Search for the cell housing the specified text and yield its (x, y) center coordinate. 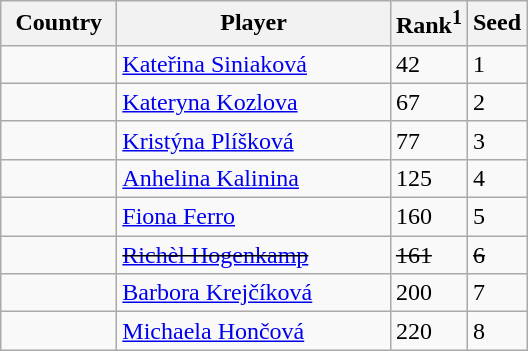
Player (254, 24)
6 (496, 255)
Kateryna Kozlova (254, 102)
200 (428, 293)
3 (496, 140)
Kristýna Plíšková (254, 140)
Richèl Hogenkamp (254, 255)
Anhelina Kalinina (254, 178)
Fiona Ferro (254, 217)
Country (59, 24)
7 (496, 293)
67 (428, 102)
Rank1 (428, 24)
42 (428, 64)
5 (496, 217)
125 (428, 178)
Michaela Hončová (254, 331)
160 (428, 217)
220 (428, 331)
161 (428, 255)
Barbora Krejčíková (254, 293)
Seed (496, 24)
Kateřina Siniaková (254, 64)
2 (496, 102)
77 (428, 140)
8 (496, 331)
4 (496, 178)
1 (496, 64)
